Search for the cell housing the specified text and yield its (X, Y) center coordinate. 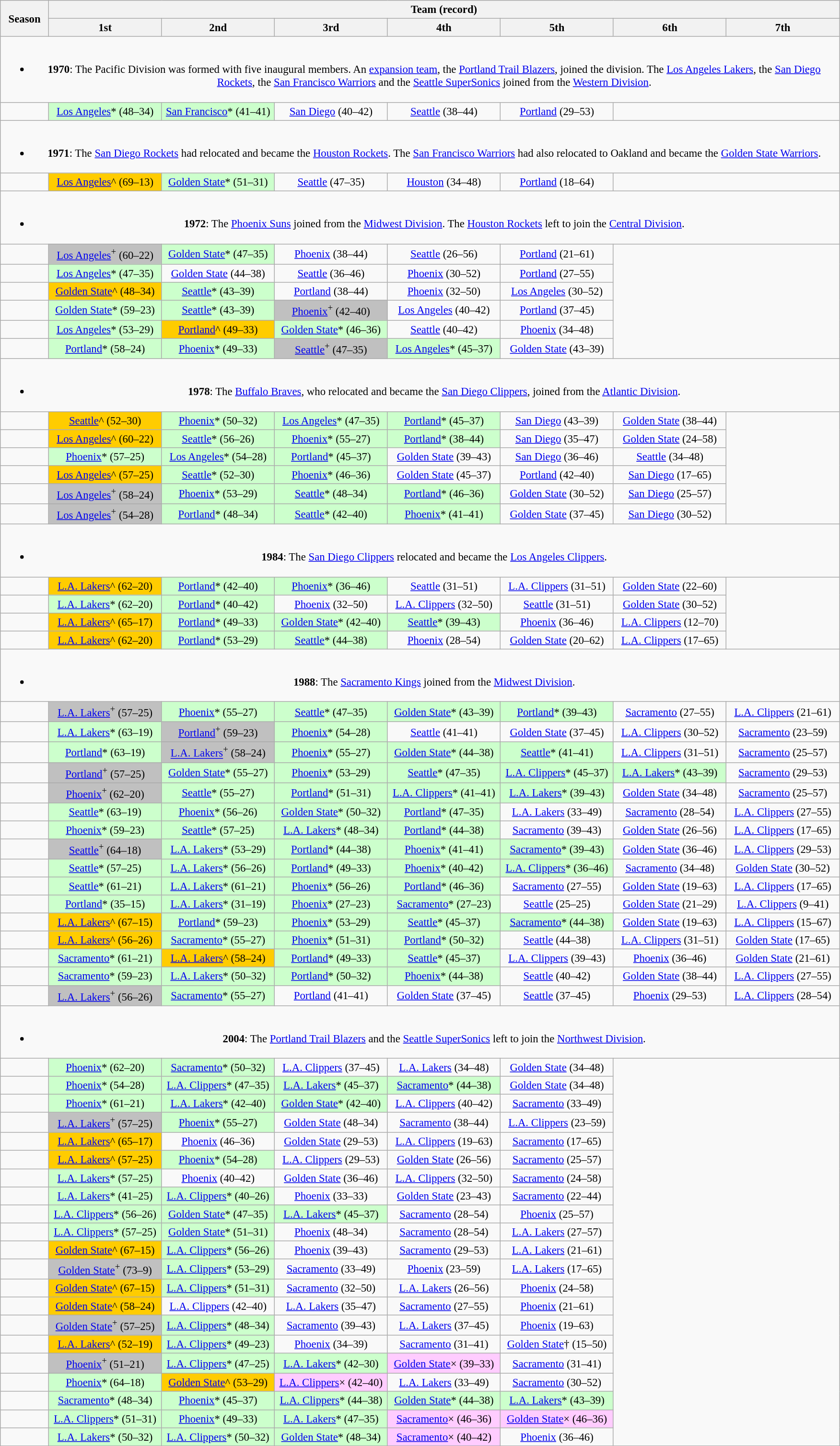
Phoenix (34–48) (557, 329)
L.A. Lakers* (42–30) (331, 1364)
Phoenix* (45–37) (218, 1401)
Portland* (35–15) (105, 904)
L.A. Lakers^ (52–19) (105, 1344)
Seattle+ (47–35) (331, 349)
Sacramento* (61–21) (105, 958)
Golden State (17–65) (783, 940)
L.A. Clippers (40–42) (444, 1104)
San Francisco* (41–41) (218, 111)
Phoenix+ (62–20) (105, 793)
Sacramento* (50–32) (218, 1068)
L.A. Clippers (21–61) (783, 712)
L.A. Clippers (12–70) (670, 622)
Los Angeles^ (57–25) (105, 475)
Portland* (40–42) (218, 604)
Portland (41–41) (331, 995)
Portland* (51–31) (331, 793)
Phoenix* (27–23) (331, 904)
2004: The Portland Trail Blazers and the Seattle SuperSonics left to join the Northwest Division. (420, 1032)
Golden State (29–53) (331, 1142)
Golden State^ (58–24) (105, 1306)
Golden State* (59–23) (105, 310)
L.A. Clippers* (50–32) (218, 1437)
L.A. Clippers* (47–35) (218, 1085)
Seattle (36–46) (331, 273)
Phoenix* (44–38) (444, 977)
Los Angeles (40–42) (444, 310)
Golden State× (39–33) (444, 1364)
Seattle* (52–30) (218, 475)
Seattle (38–44) (444, 111)
Seattle+ (64–18) (105, 849)
L.A. Lakers (17–65) (557, 1269)
Golden State (21–29) (670, 904)
Phoenix (34–39) (331, 1344)
L.A. Lakers* (57–25) (105, 1178)
Sacramento* (59–23) (105, 977)
Portland+ (59–23) (218, 732)
L.A. Lakers+ (58–24) (218, 752)
Los Angeles* (45–37) (444, 349)
L.A. Clippers (39–43) (557, 958)
3rd (331, 28)
Phoenix (39–43) (331, 1250)
Seattle* (55–27) (218, 793)
Portland* (42–40) (218, 586)
Los Angeles^ (69–13) (105, 182)
L.A. Clippers (19–63) (444, 1142)
Golden State* (50–32) (331, 812)
L.A. Lakers+ (56–26) (105, 995)
Golden State× (46–36) (557, 1419)
L.A. Lakers^ (57–25) (105, 1160)
L.A. Clippers× (42–40) (331, 1383)
Golden State (20–62) (557, 640)
L.A. Lakers* (63–19) (105, 732)
Sacramento (38–44) (444, 1122)
L.A. Lakers* (62–20) (105, 604)
Seattle (47–35) (331, 182)
Golden State (45–37) (444, 475)
Phoenix* (62–20) (105, 1068)
L.A. Clippers* (41–41) (444, 793)
1988: The Sacramento Kings joined from the Midwest Division. (420, 676)
Phoenix* (61–21) (105, 1104)
Golden State (44–38) (218, 273)
L.A. Lakers (37–45) (444, 1325)
Golden State+ (57–25) (105, 1325)
Portland* (59–23) (218, 922)
L.A. Clippers (9–41) (783, 904)
1st (105, 28)
L.A. Lakers* (47–35) (331, 1419)
5th (557, 28)
2nd (218, 28)
Seattle (44–38) (557, 940)
Team (record) (444, 10)
Golden State* (48–34) (331, 1437)
Portland* (39–43) (557, 712)
Portland (27–55) (557, 273)
Portland* (38–44) (444, 439)
Phoenix (24–58) (557, 1288)
Sacramento (24–58) (557, 1178)
Sacramento* (39–43) (557, 849)
Portland (42–40) (557, 475)
Seattle (25–25) (557, 904)
San Diego (30–52) (670, 514)
Season (25, 18)
Portland (29–53) (557, 111)
Phoenix (40–42) (218, 1178)
Seattle* (39–43) (444, 622)
Golden State (24–58) (670, 439)
Seattle* (42–40) (331, 514)
Golden State (21–61) (783, 958)
Phoenix (19–63) (557, 1325)
Seattle (34–48) (670, 456)
Golden State^ (53–29) (218, 1383)
Phoenix* (50–32) (218, 420)
Los Angeles* (53–29) (105, 329)
L.A. Lakers (21–61) (557, 1250)
L.A. Clippers (37–45) (331, 1068)
Golden State* (55–27) (218, 772)
Golden State† (15–50) (557, 1344)
Phoenix* (57–25) (105, 456)
Phoenix (28–54) (444, 640)
Portland* (47–35) (444, 812)
Sacramento× (40–42) (444, 1437)
L.A. Clippers* (47–25) (218, 1364)
Phoenix (38–44) (331, 254)
L.A. Lakers* (61–21) (218, 886)
Sacramento (17–65) (557, 1142)
Golden State (39–43) (444, 456)
Seattle (37–45) (557, 995)
Phoenix (25–57) (557, 1214)
L.A. Clippers (42–40) (218, 1306)
Los Angeles+ (54–28) (105, 514)
L.A. Lakers (26–56) (444, 1288)
Seattle* (63–19) (105, 812)
Seattle* (61–21) (105, 886)
Golden State (23–43) (444, 1196)
Portland* (53–29) (218, 640)
Phoenix (21–61) (557, 1306)
L.A. Lakers* (41–25) (105, 1196)
6th (670, 28)
L.A. Clippers* (53–29) (218, 1269)
Seattle* (44–38) (331, 640)
L.A. Lakers^ (58–24) (218, 958)
Golden State+ (73–9) (105, 1269)
Los Angeles* (48–34) (105, 111)
L.A. Lakers* (56–26) (218, 868)
Seattle^ (52–30) (105, 420)
San Diego (36–46) (557, 456)
Sacramento (34–48) (670, 868)
L.A. Lakers (35–47) (331, 1306)
Phoenix* (36–46) (331, 586)
Sacramento (22–44) (557, 1196)
L.A. Clippers (28–54) (783, 995)
Seattle (26–56) (444, 254)
Phoenix* (51–31) (331, 940)
L.A. Clippers* (57–25) (105, 1232)
Golden State* (43–39) (444, 712)
Phoenix (48–34) (331, 1232)
7th (783, 28)
Portland* (63–19) (105, 752)
San Diego (40–42) (331, 111)
Portland (18–64) (557, 182)
San Diego (35–47) (557, 439)
1972: The Phoenix Suns joined from the Midwest Division. The Houston Rockets left to join the Central Division. (420, 218)
Houston (34–48) (444, 182)
San Diego (25–57) (670, 494)
L.A. Clippers* (36–46) (557, 868)
Los Angeles (30–52) (557, 292)
Sacramento (23–59) (783, 732)
Phoenix+ (51–21) (105, 1364)
L.A. Lakers* (31–19) (218, 904)
L.A. Lakers* (42–40) (218, 1104)
Sacramento (32–50) (331, 1288)
L.A. Lakers* (48–34) (331, 830)
Golden State^ (48–34) (105, 292)
1978: The Buffalo Braves, who relocated and became the San Diego Clippers, joined from the Atlantic Division. (420, 385)
Phoenix (33–33) (331, 1196)
Phoenix (30–52) (444, 273)
San Diego (17–65) (670, 475)
Golden State* (46–36) (331, 329)
L.A. Clippers* (40–26) (218, 1196)
Portland+ (57–25) (105, 772)
L.A. Lakers (34–48) (444, 1068)
Los Angeles+ (60–22) (105, 254)
Los Angeles+ (58–24) (105, 494)
Seattle* (41–41) (557, 752)
L.A. Clippers* (49–23) (218, 1344)
San Diego (43–39) (557, 420)
Phoenix* (40–42) (444, 868)
Phoenix* (59–23) (105, 830)
Los Angeles* (54–28) (218, 456)
L.A. Clippers* (48–34) (218, 1325)
Phoenix (23–59) (444, 1269)
Sacramento× (46–36) (444, 1419)
Phoenix (46–36) (218, 1142)
Portland (37–45) (557, 310)
L.A. Lakers* (53–29) (218, 849)
Sacramento* (48–34) (105, 1401)
Seattle (41–41) (444, 732)
L.A. Lakers^ (67–15) (105, 922)
Portland (21–61) (557, 254)
Golden State (48–34) (331, 1122)
Seattle* (48–34) (331, 494)
Golden State (22–60) (670, 586)
L.A. Lakers* (39–43) (557, 793)
Sacramento (30–52) (557, 1383)
Portland* (58–24) (105, 349)
Los Angeles^ (60–22) (105, 439)
Golden State (43–39) (557, 349)
L.A. Clippers (15–67) (783, 922)
Sacramento* (27–23) (444, 904)
1984: The San Diego Clippers relocated and became the Los Angeles Clippers. (420, 550)
Portland^ (49–33) (218, 329)
Phoenix* (64–18) (105, 1383)
L.A. Clippers* (44–38) (331, 1401)
Phoenix+ (42–40) (331, 310)
Portland (38–44) (331, 292)
L.A. Lakers^ (56–26) (105, 940)
L.A. Clippers* (45–37) (557, 772)
Phoenix (29–53) (670, 995)
Phoenix* (46–36) (331, 475)
L.A. Clippers (23–59) (557, 1122)
Seattle* (56–26) (218, 439)
4th (444, 28)
L.A. Clippers (30–52) (670, 732)
L.A. Lakers (27–57) (557, 1232)
Portland* (48–34) (218, 514)
